Search for the cell housing the specified text and yield its [X, Y] center coordinate. 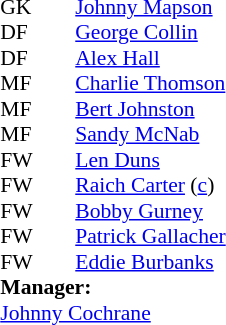
Raich Carter (c) [150, 185]
Eddie Burbanks [150, 262]
Patrick Gallacher [150, 237]
Len Duns [150, 160]
Alex Hall [150, 58]
George Collin [150, 33]
Charlie Thomson [150, 83]
Bert Johnston [150, 109]
Sandy McNab [150, 135]
Manager: [112, 287]
Bobby Gurney [150, 211]
